Output the [x, y] coordinate of the center of the cell containing the given text.  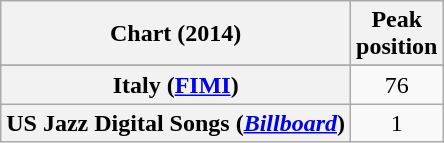
Chart (2014) [176, 34]
1 [397, 123]
Italy (FIMI) [176, 85]
US Jazz Digital Songs (Billboard) [176, 123]
Peakposition [397, 34]
76 [397, 85]
